Identify which cell holds the provided text, then report its (X, Y) central coordinate. 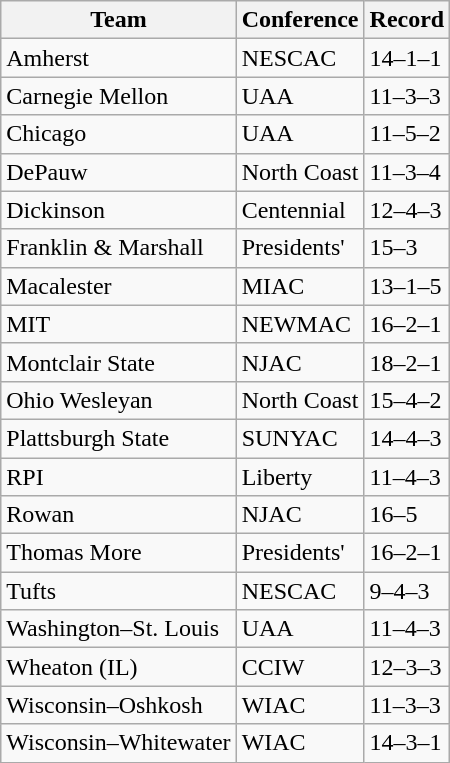
RPI (118, 477)
Thomas More (118, 553)
Team (118, 20)
MIT (118, 324)
Dickinson (118, 210)
Rowan (118, 515)
12–4–3 (407, 210)
Liberty (300, 477)
Record (407, 20)
18–2–1 (407, 362)
DePauw (118, 172)
Ohio Wesleyan (118, 400)
13–1–5 (407, 286)
11–5–2 (407, 134)
15–3 (407, 248)
Franklin & Marshall (118, 248)
MIAC (300, 286)
14–4–3 (407, 438)
11–3–4 (407, 172)
Wisconsin–Whitewater (118, 743)
SUNYAC (300, 438)
CCIW (300, 667)
14–3–1 (407, 743)
Washington–St. Louis (118, 629)
NEWMAC (300, 324)
Plattsburgh State (118, 438)
12–3–3 (407, 667)
Conference (300, 20)
Wheaton (IL) (118, 667)
Macalester (118, 286)
Wisconsin–Oshkosh (118, 705)
Chicago (118, 134)
16–5 (407, 515)
Tufts (118, 591)
Montclair State (118, 362)
Centennial (300, 210)
14–1–1 (407, 58)
15–4–2 (407, 400)
Carnegie Mellon (118, 96)
Amherst (118, 58)
9–4–3 (407, 591)
